Identify which cell holds the provided text, then report its [X, Y] central coordinate. 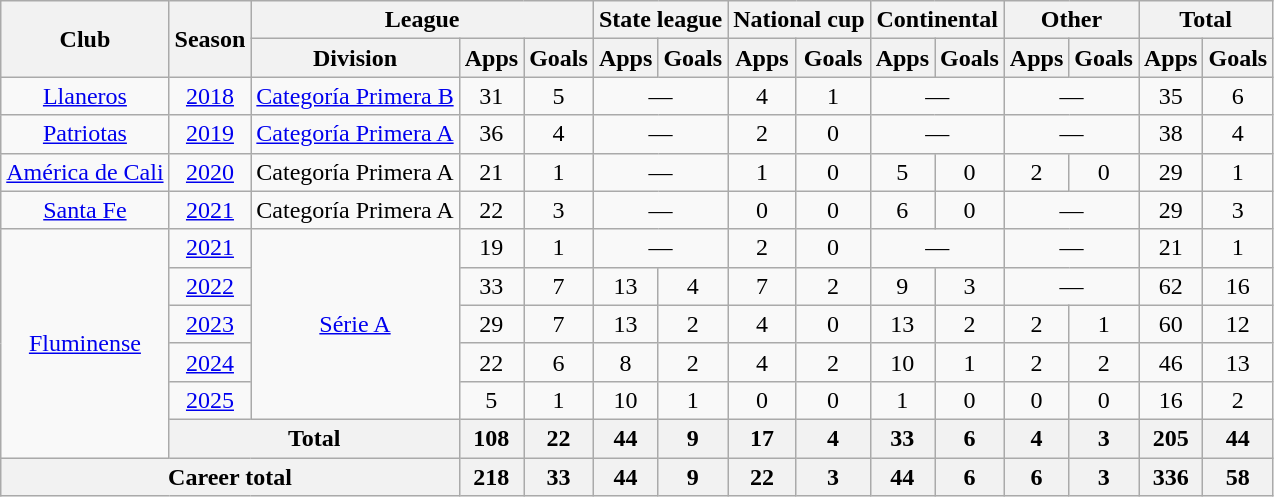
Llaneros [85, 96]
2024 [210, 362]
Série A [355, 324]
205 [1170, 438]
Other [1071, 20]
National cup [799, 20]
Categoría Primera B [355, 96]
Santa Fe [85, 210]
36 [491, 134]
60 [1170, 324]
2018 [210, 96]
35 [1170, 96]
2022 [210, 286]
58 [1238, 477]
Division [355, 58]
2025 [210, 400]
State league [660, 20]
62 [1170, 286]
Fluminense [85, 343]
Patriotas [85, 134]
336 [1170, 477]
108 [491, 438]
2020 [210, 172]
46 [1170, 362]
Continental [937, 20]
8 [625, 362]
12 [1238, 324]
19 [491, 248]
Club [85, 39]
2023 [210, 324]
2019 [210, 134]
31 [491, 96]
América de Cali [85, 172]
League [422, 20]
38 [1170, 134]
218 [491, 477]
Season [210, 39]
17 [762, 438]
Career total [230, 477]
